Scan for the cell matching the given text and deliver its (x, y) coordinate at center. 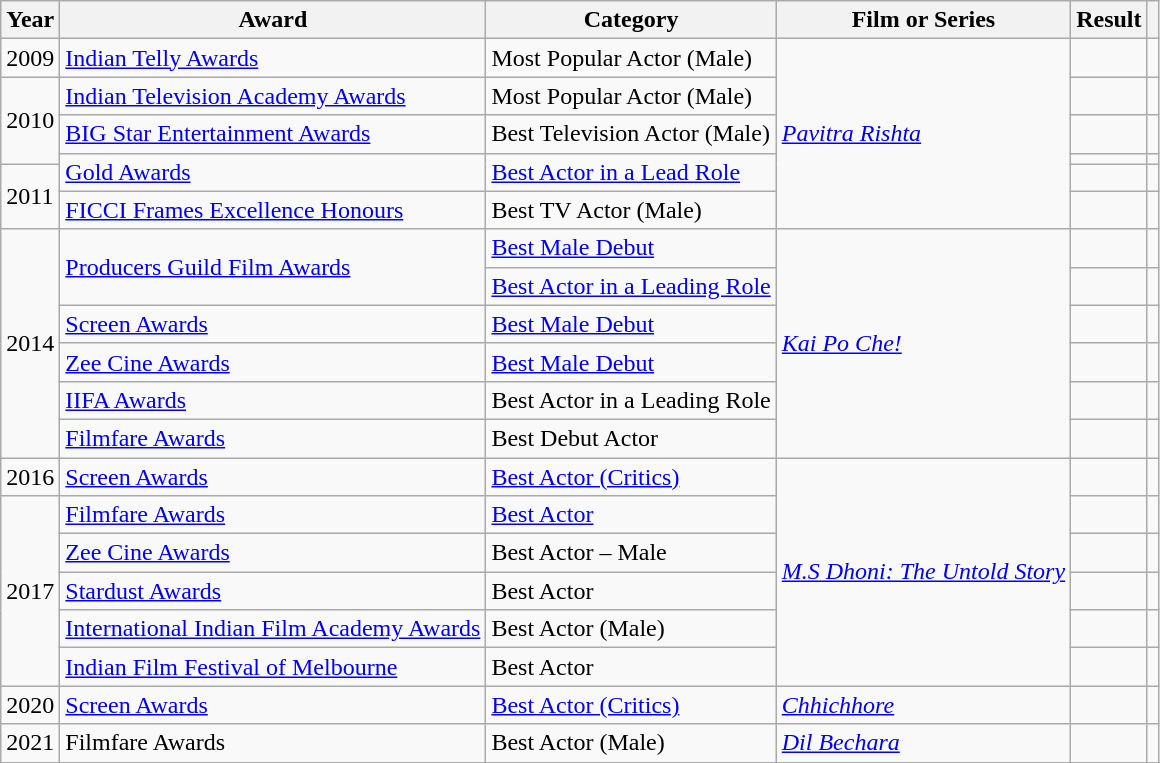
2021 (30, 743)
2017 (30, 591)
Producers Guild Film Awards (273, 267)
Best Television Actor (Male) (631, 134)
Indian Telly Awards (273, 58)
Kai Po Che! (923, 343)
Best Debut Actor (631, 438)
2009 (30, 58)
Indian Film Festival of Melbourne (273, 667)
Award (273, 20)
2016 (30, 477)
IIFA Awards (273, 400)
Pavitra Rishta (923, 134)
Stardust Awards (273, 591)
Dil Bechara (923, 743)
Year (30, 20)
2010 (30, 120)
Chhichhore (923, 705)
Best Actor in a Lead Role (631, 172)
2020 (30, 705)
FICCI Frames Excellence Honours (273, 210)
International Indian Film Academy Awards (273, 629)
Indian Television Academy Awards (273, 96)
Result (1109, 20)
2014 (30, 343)
BIG Star Entertainment Awards (273, 134)
Category (631, 20)
Film or Series (923, 20)
Gold Awards (273, 172)
Best TV Actor (Male) (631, 210)
Best Actor – Male (631, 553)
M.S Dhoni: The Untold Story (923, 572)
2011 (30, 196)
